Locate the cell with the specified text and output its [x, y] center coordinate. 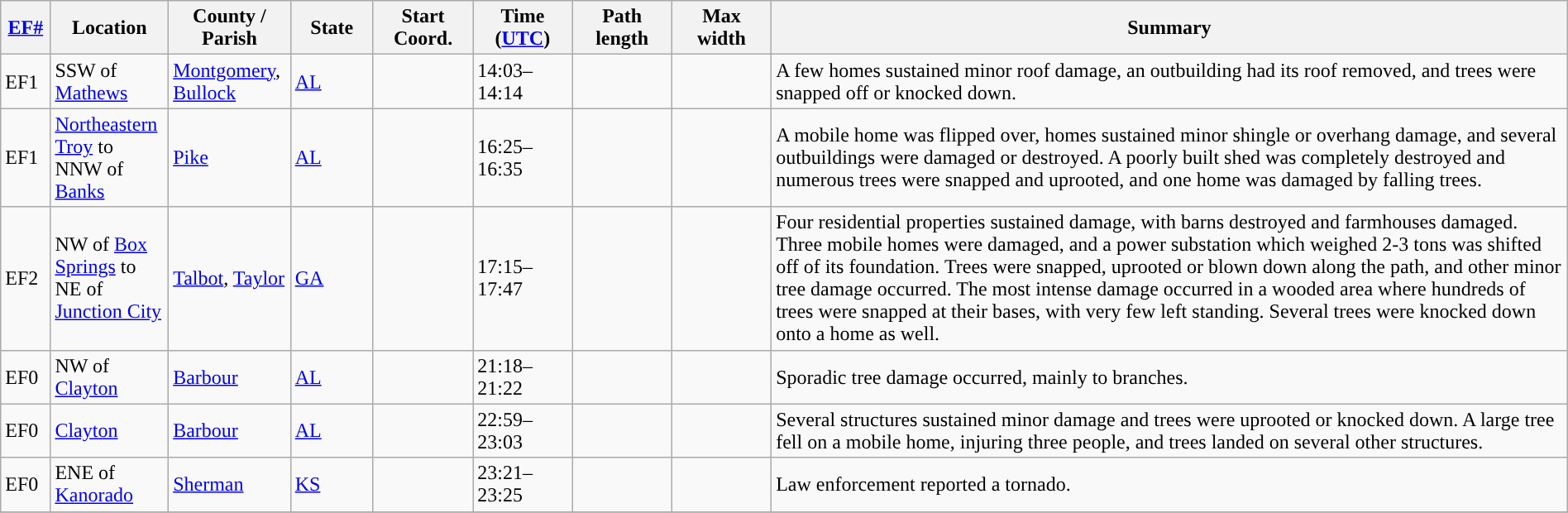
17:15–17:47 [523, 278]
EF# [26, 28]
Summary [1169, 28]
ENE of Kanorado [109, 485]
22:59–23:03 [523, 430]
Clayton [109, 430]
Law enforcement reported a tornado. [1169, 485]
Path length [622, 28]
Sherman [230, 485]
Talbot, Taylor [230, 278]
County / Parish [230, 28]
NW of Clayton [109, 377]
A few homes sustained minor roof damage, an outbuilding had its roof removed, and trees were snapped off or knocked down. [1169, 81]
16:25–16:35 [523, 157]
21:18–21:22 [523, 377]
EF2 [26, 278]
Time (UTC) [523, 28]
Location [109, 28]
SSW of Mathews [109, 81]
Sporadic tree damage occurred, mainly to branches. [1169, 377]
Max width [721, 28]
GA [332, 278]
Montgomery, Bullock [230, 81]
Pike [230, 157]
State [332, 28]
Northeastern Troy to NNW of Banks [109, 157]
KS [332, 485]
Start Coord. [423, 28]
14:03–14:14 [523, 81]
NW of Box Springs to NE of Junction City [109, 278]
23:21–23:25 [523, 485]
